Return the [x, y] coordinate for the center point of the cell that contains the specified text.  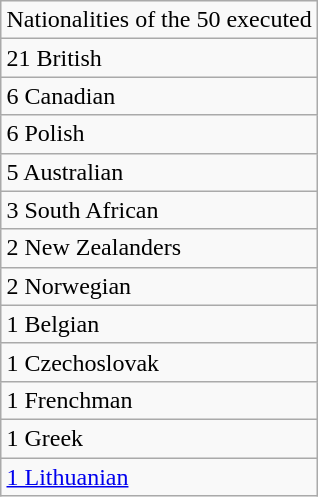
6 Canadian [159, 96]
2 Norwegian [159, 286]
1 Frenchman [159, 400]
1 Greek [159, 438]
2 New Zealanders [159, 248]
Nationalities of the 50 executed [159, 20]
3 South African [159, 210]
1 Belgian [159, 324]
21 British [159, 58]
1 Lithuanian [159, 477]
5 Australian [159, 172]
6 Polish [159, 134]
1 Czechoslovak [159, 362]
